For the text-containing cell, return its midpoint in [X, Y] coordinate format. 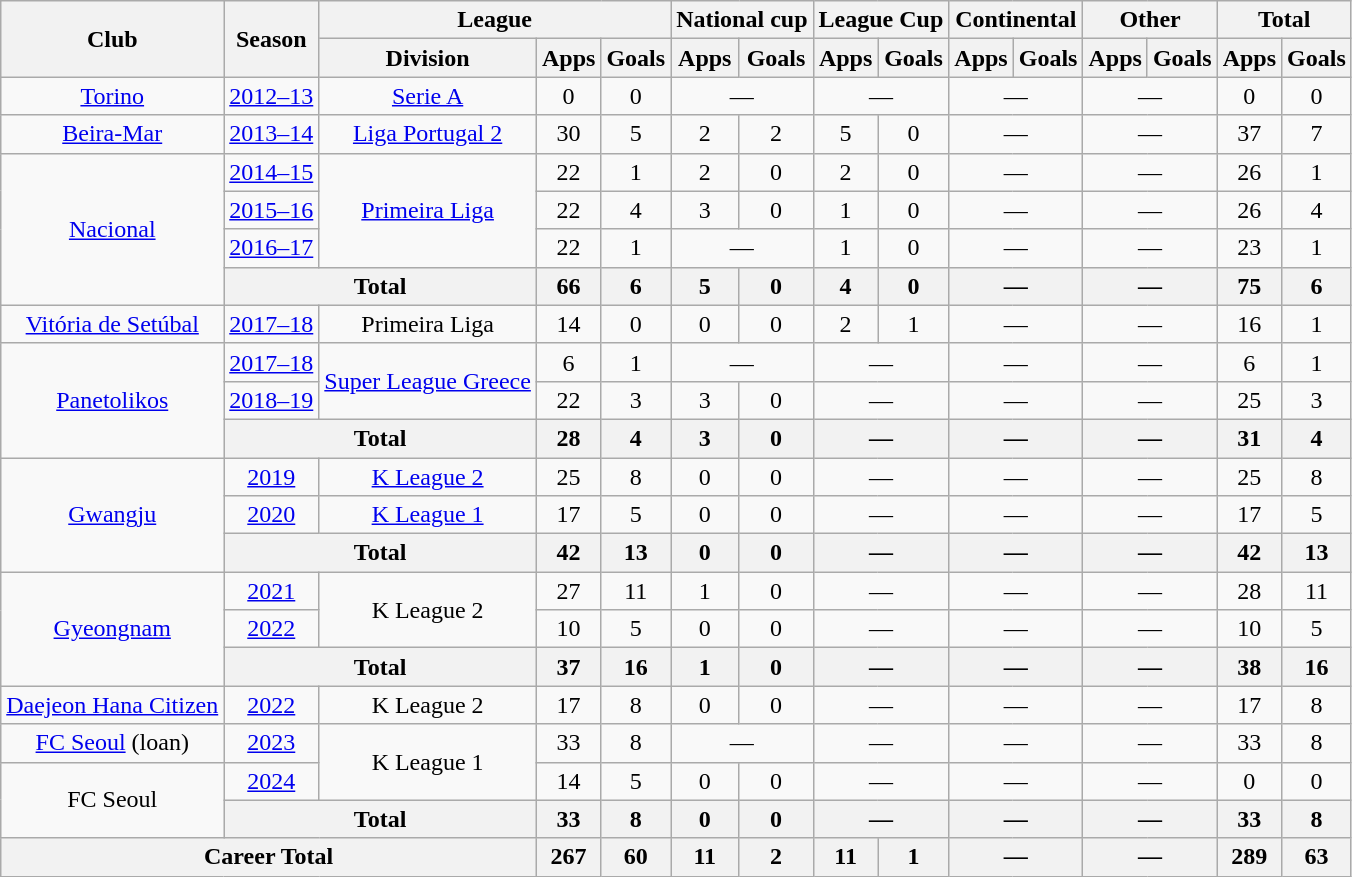
Super League Greece [428, 381]
Daejeon Hana Citizen [112, 705]
League [495, 20]
National cup [742, 20]
Gyeongnam [112, 629]
38 [1249, 667]
2018–19 [272, 400]
FC Seoul [112, 800]
Beira-Mar [112, 134]
2023 [272, 743]
FC Seoul (loan) [112, 743]
2013–14 [272, 134]
75 [1249, 286]
Serie A [428, 96]
7 [1317, 134]
League Cup [881, 20]
63 [1317, 857]
2020 [272, 515]
2015–16 [272, 210]
2012–13 [272, 96]
Other [1150, 20]
60 [636, 857]
30 [568, 134]
Panetolikos [112, 400]
2024 [272, 781]
Torino [112, 96]
2016–17 [272, 248]
Gwangju [112, 515]
2014–15 [272, 172]
27 [568, 591]
Vitória de Setúbal [112, 324]
Nacional [112, 229]
2021 [272, 591]
267 [568, 857]
Season [272, 39]
Division [428, 58]
66 [568, 286]
Liga Portugal 2 [428, 134]
Continental [1016, 20]
Club [112, 39]
289 [1249, 857]
Career Total [269, 857]
2019 [272, 477]
23 [1249, 248]
31 [1249, 438]
